Search for the cell housing the specified text and yield its (x, y) center coordinate. 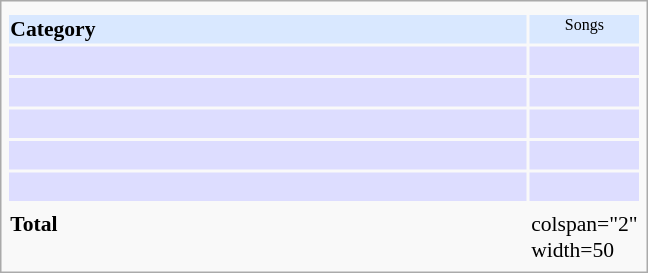
Category (268, 29)
Songs (585, 29)
colspan="2" width=50 (585, 237)
Total (268, 237)
